Locate the cell with the specified text and output its (x, y) center coordinate. 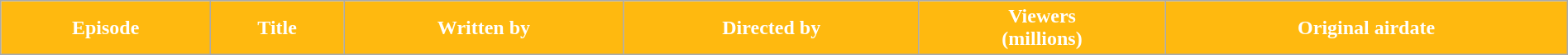
Original airdate (1366, 28)
Title (278, 28)
Episode (106, 28)
Directed by (771, 28)
Viewers(millions) (1042, 28)
Written by (485, 28)
